Return (X, Y) of the center of cell containing provided text 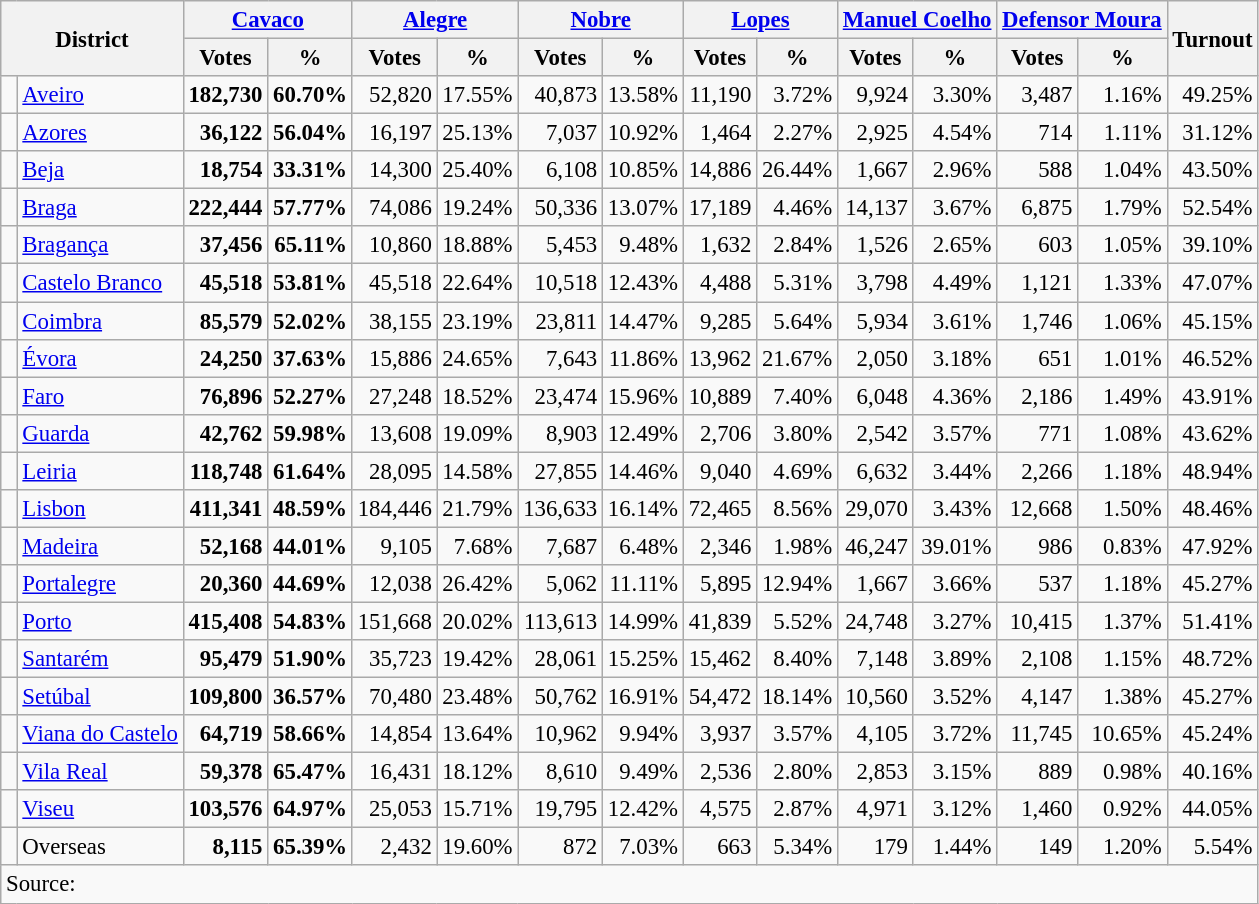
36.57% (310, 697)
7,687 (560, 546)
Lisbon (100, 509)
3.18% (955, 358)
10,518 (560, 283)
13.07% (644, 208)
3.27% (955, 621)
4.69% (798, 471)
1.16% (1122, 95)
0.92% (1122, 809)
29,070 (875, 509)
Azores (100, 133)
3.80% (798, 433)
28,095 (394, 471)
Manuel Coelho (916, 20)
771 (1038, 433)
33.31% (310, 170)
5.31% (798, 283)
1.20% (1122, 847)
14,886 (720, 170)
49.25% (1212, 95)
1.50% (1122, 509)
1.44% (955, 847)
8,115 (226, 847)
61.64% (310, 471)
113,613 (560, 621)
Beja (100, 170)
9,040 (720, 471)
19.09% (478, 433)
20.02% (478, 621)
3.61% (955, 321)
2,706 (720, 433)
12,038 (394, 584)
9,285 (720, 321)
17,189 (720, 208)
25,053 (394, 809)
3,487 (1038, 95)
2.65% (955, 245)
44.69% (310, 584)
2.96% (955, 170)
21.67% (798, 358)
3.15% (955, 772)
12,668 (1038, 509)
4,575 (720, 809)
12.42% (644, 809)
411,341 (226, 509)
1.15% (1122, 659)
Madeira (100, 546)
9,924 (875, 95)
39.10% (1212, 245)
18.52% (478, 396)
52,168 (226, 546)
27,855 (560, 471)
4.54% (955, 133)
24.65% (478, 358)
1.11% (1122, 133)
Vila Real (100, 772)
2,266 (1038, 471)
27,248 (394, 396)
0.98% (1122, 772)
16.91% (644, 697)
5.54% (1212, 847)
41,839 (720, 621)
23,811 (560, 321)
15.71% (478, 809)
40.16% (1212, 772)
14.47% (644, 321)
12.94% (798, 584)
19.24% (478, 208)
Alegre (434, 20)
4,147 (1038, 697)
Cavaco (268, 20)
1.01% (1122, 358)
47.07% (1212, 283)
28,061 (560, 659)
8,610 (560, 772)
6.48% (644, 546)
1.06% (1122, 321)
65.39% (310, 847)
46,247 (875, 546)
22.64% (478, 283)
13.58% (644, 95)
1.04% (1122, 170)
136,633 (560, 509)
65.11% (310, 245)
11,190 (720, 95)
74,086 (394, 208)
1,121 (1038, 283)
48.94% (1212, 471)
17.55% (478, 95)
Nobre (600, 20)
52,820 (394, 95)
6,108 (560, 170)
5.52% (798, 621)
7,037 (560, 133)
537 (1038, 584)
7.68% (478, 546)
12.49% (644, 433)
9,105 (394, 546)
70,480 (394, 697)
4,105 (875, 734)
Lopes (760, 20)
182,730 (226, 95)
Viseu (100, 809)
54.83% (310, 621)
44.01% (310, 546)
50,762 (560, 697)
54,472 (720, 697)
149 (1038, 847)
179 (875, 847)
663 (720, 847)
5,062 (560, 584)
3.89% (955, 659)
8.40% (798, 659)
Defensor Moura (1082, 20)
10,415 (1038, 621)
2.80% (798, 772)
2.87% (798, 809)
Leiria (100, 471)
714 (1038, 133)
5.64% (798, 321)
Castelo Branco (100, 283)
3.66% (955, 584)
1.49% (1122, 396)
9.94% (644, 734)
44.05% (1212, 809)
48.72% (1212, 659)
95,479 (226, 659)
72,465 (720, 509)
8.56% (798, 509)
1.05% (1122, 245)
1,632 (720, 245)
5,895 (720, 584)
Setúbal (100, 697)
15,886 (394, 358)
2.27% (798, 133)
9.48% (644, 245)
3.44% (955, 471)
Portalegre (100, 584)
24,748 (875, 621)
40,873 (560, 95)
5.34% (798, 847)
19.60% (478, 847)
4,488 (720, 283)
Braga (100, 208)
46.52% (1212, 358)
25.13% (478, 133)
Overseas (100, 847)
18.14% (798, 697)
10.85% (644, 170)
52.02% (310, 321)
12.43% (644, 283)
4.49% (955, 283)
9.49% (644, 772)
52.27% (310, 396)
38,155 (394, 321)
Guarda (100, 433)
16,431 (394, 772)
16,197 (394, 133)
222,444 (226, 208)
6,048 (875, 396)
Source: (630, 885)
6,875 (1038, 208)
588 (1038, 170)
39.01% (955, 546)
43.62% (1212, 433)
47.92% (1212, 546)
19,795 (560, 809)
10.92% (644, 133)
0.83% (1122, 546)
59.98% (310, 433)
6,632 (875, 471)
1,460 (1038, 809)
4.36% (955, 396)
14,854 (394, 734)
48.46% (1212, 509)
8,903 (560, 433)
50,336 (560, 208)
11.86% (644, 358)
45.15% (1212, 321)
2,432 (394, 847)
2,050 (875, 358)
4.46% (798, 208)
10,560 (875, 697)
2,346 (720, 546)
76,896 (226, 396)
Santarém (100, 659)
3.12% (955, 809)
26.42% (478, 584)
37,456 (226, 245)
3.43% (955, 509)
Évora (100, 358)
5,453 (560, 245)
14.99% (644, 621)
18,754 (226, 170)
1.08% (1122, 433)
15,462 (720, 659)
3,937 (720, 734)
2.84% (798, 245)
1.98% (798, 546)
59,378 (226, 772)
1.38% (1122, 697)
64,719 (226, 734)
14.58% (478, 471)
13.64% (478, 734)
2,186 (1038, 396)
11.11% (644, 584)
651 (1038, 358)
36,122 (226, 133)
1.33% (1122, 283)
109,800 (226, 697)
60.70% (310, 95)
Coimbra (100, 321)
1.37% (1122, 621)
2,542 (875, 433)
11,745 (1038, 734)
2,108 (1038, 659)
23,474 (560, 396)
37.63% (310, 358)
10,889 (720, 396)
2,536 (720, 772)
7,643 (560, 358)
14,137 (875, 208)
25.40% (478, 170)
2,853 (875, 772)
10.65% (1122, 734)
889 (1038, 772)
3.67% (955, 208)
1,746 (1038, 321)
415,408 (226, 621)
52.54% (1212, 208)
14,300 (394, 170)
Bragança (100, 245)
103,576 (226, 809)
Viana do Castelo (100, 734)
7.03% (644, 847)
43.91% (1212, 396)
2,925 (875, 133)
3.30% (955, 95)
85,579 (226, 321)
1.79% (1122, 208)
13,608 (394, 433)
26.44% (798, 170)
4,971 (875, 809)
42,762 (226, 433)
986 (1038, 546)
13,962 (720, 358)
District (92, 38)
14.46% (644, 471)
1,526 (875, 245)
Aveiro (100, 95)
35,723 (394, 659)
64.97% (310, 809)
7.40% (798, 396)
45.24% (1212, 734)
58.66% (310, 734)
43.50% (1212, 170)
184,446 (394, 509)
57.77% (310, 208)
3.52% (955, 697)
5,934 (875, 321)
Faro (100, 396)
24,250 (226, 358)
18.88% (478, 245)
23.48% (478, 697)
151,668 (394, 621)
20,360 (226, 584)
21.79% (478, 509)
51.90% (310, 659)
18.12% (478, 772)
65.47% (310, 772)
19.42% (478, 659)
56.04% (310, 133)
48.59% (310, 509)
10,962 (560, 734)
603 (1038, 245)
7,148 (875, 659)
15.96% (644, 396)
51.41% (1212, 621)
16.14% (644, 509)
Turnout (1212, 38)
23.19% (478, 321)
118,748 (226, 471)
31.12% (1212, 133)
3,798 (875, 283)
53.81% (310, 283)
872 (560, 847)
Porto (100, 621)
1,464 (720, 133)
10,860 (394, 245)
15.25% (644, 659)
